Provide the (X, Y) coordinate of the cell's center where the given text is located.  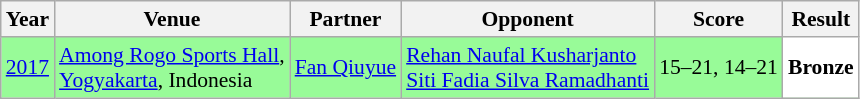
15–21, 14–21 (718, 68)
Year (28, 19)
2017 (28, 68)
Result (821, 19)
Partner (346, 19)
Score (718, 19)
Fan Qiuyue (346, 68)
Among Rogo Sports Hall,Yogyakarta, Indonesia (172, 68)
Rehan Naufal Kusharjanto Siti Fadia Silva Ramadhanti (528, 68)
Opponent (528, 19)
Venue (172, 19)
Bronze (821, 68)
